Search for the cell housing the specified text and yield its [x, y] center coordinate. 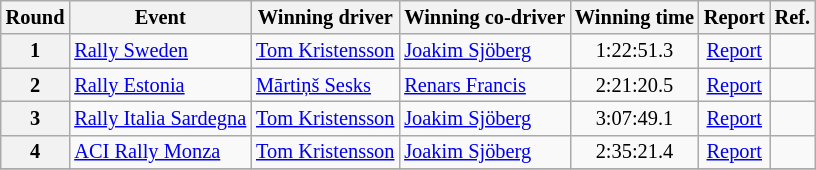
Rally Estonia [160, 85]
Rally Italia Sardegna [160, 118]
ACI Rally Monza [160, 152]
2:21:20.5 [634, 85]
2:35:21.4 [634, 152]
Rally Sweden [160, 51]
4 [36, 152]
2 [36, 85]
Renars Francis [484, 85]
3:07:49.1 [634, 118]
Winning co-driver [484, 17]
1 [36, 51]
Event [160, 17]
Ref. [792, 17]
Winning driver [325, 17]
Winning time [634, 17]
Mārtiņš Sesks [325, 85]
1:22:51.3 [634, 51]
Round [36, 17]
3 [36, 118]
